Detect which cell encompasses the target text, then output its [x, y] center coordinate. 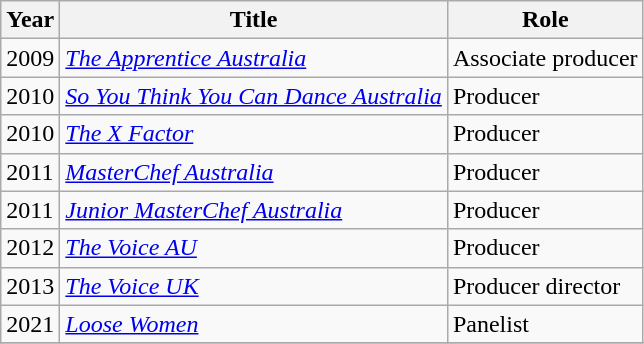
2012 [30, 248]
So You Think You Can Dance Australia [254, 96]
Junior MasterChef Australia [254, 210]
Loose Women [254, 324]
Producer director [545, 286]
The Voice UK [254, 286]
The X Factor [254, 134]
2021 [30, 324]
Title [254, 20]
2013 [30, 286]
Associate producer [545, 58]
2009 [30, 58]
Panelist [545, 324]
MasterChef Australia [254, 172]
Year [30, 20]
The Apprentice Australia [254, 58]
Role [545, 20]
The Voice AU [254, 248]
